Scan for the cell matching the given text and deliver its [X, Y] coordinate at center. 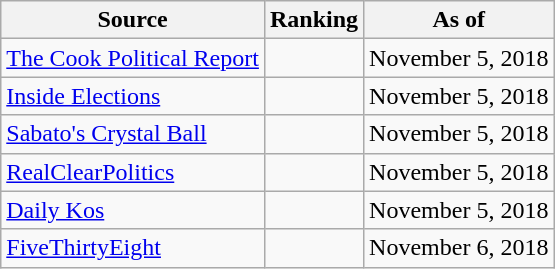
The Cook Political Report [133, 58]
As of [459, 20]
FiveThirtyEight [133, 248]
Daily Kos [133, 210]
November 6, 2018 [459, 248]
RealClearPolitics [133, 172]
Sabato's Crystal Ball [133, 134]
Inside Elections [133, 96]
Source [133, 20]
Ranking [314, 20]
